Locate the cell with the specified text and output its [x, y] center coordinate. 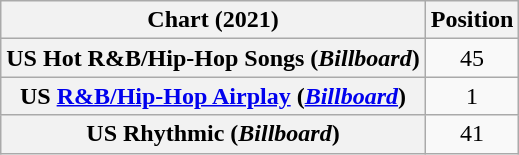
US R&B/Hip-Hop Airplay (Billboard) [213, 96]
41 [472, 134]
US Hot R&B/Hip-Hop Songs (Billboard) [213, 58]
US Rhythmic (Billboard) [213, 134]
45 [472, 58]
Position [472, 20]
Chart (2021) [213, 20]
1 [472, 96]
